Search for the cell housing the specified text and yield its (X, Y) center coordinate. 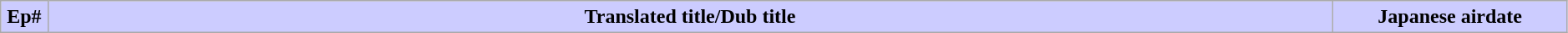
Translated title/Dub title (690, 17)
Ep# (24, 17)
Japanese airdate (1450, 17)
